Scan for the cell matching the given text and deliver its [x, y] coordinate at center. 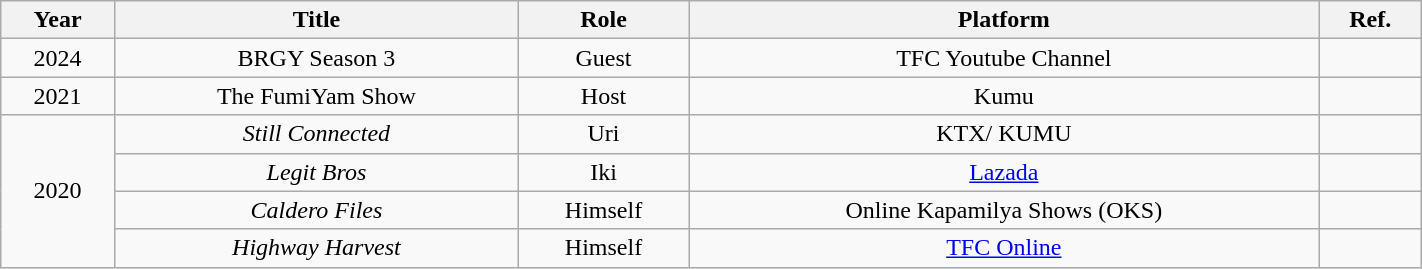
Uri [603, 134]
Platform [1004, 20]
2024 [58, 58]
Still Connected [316, 134]
KTX/ KUMU [1004, 134]
2021 [58, 96]
Year [58, 20]
Caldero Files [316, 210]
Ref. [1370, 20]
Kumu [1004, 96]
TFC Online [1004, 248]
Host [603, 96]
Title [316, 20]
Lazada [1004, 172]
Highway Harvest [316, 248]
Guest [603, 58]
Legit Bros [316, 172]
BRGY Season 3 [316, 58]
Online Kapamilya Shows (OKS) [1004, 210]
The FumiYam Show [316, 96]
2020 [58, 191]
TFC Youtube Channel [1004, 58]
Iki [603, 172]
Role [603, 20]
